From the cell containing the given text, extract its center point as (x, y) coordinate. 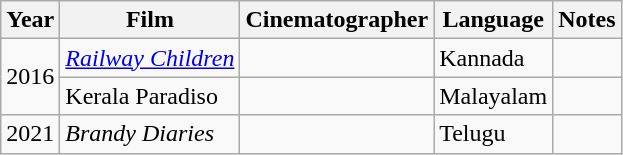
2016 (30, 77)
Film (150, 20)
Year (30, 20)
Kannada (494, 58)
Language (494, 20)
2021 (30, 134)
Cinematographer (337, 20)
Malayalam (494, 96)
Railway Children (150, 58)
Notes (587, 20)
Brandy Diaries (150, 134)
Telugu (494, 134)
Kerala Paradiso (150, 96)
